Output the [x, y] coordinate of the center of the cell containing the given text.  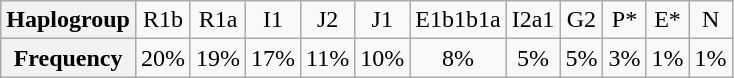
P* [624, 20]
G2 [582, 20]
R1a [218, 20]
I1 [274, 20]
I2a1 [533, 20]
J2 [328, 20]
11% [328, 58]
R1b [162, 20]
8% [458, 58]
19% [218, 58]
Frequency [68, 58]
E1b1b1a [458, 20]
N [710, 20]
20% [162, 58]
17% [274, 58]
J1 [382, 20]
3% [624, 58]
E* [668, 20]
10% [382, 58]
Haplogroup [68, 20]
